Locate the cell with the specified text and output its (x, y) center coordinate. 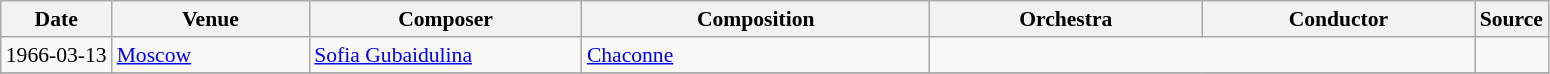
Conductor (1338, 19)
1966-03-13 (56, 55)
Sofia Gubaidulina (446, 55)
Composer (446, 19)
Moscow (211, 55)
Source (1512, 19)
Orchestra (1066, 19)
Chaconne (756, 55)
Venue (211, 19)
Composition (756, 19)
Date (56, 19)
